Detect which cell encompasses the target text, then output its (x, y) center coordinate. 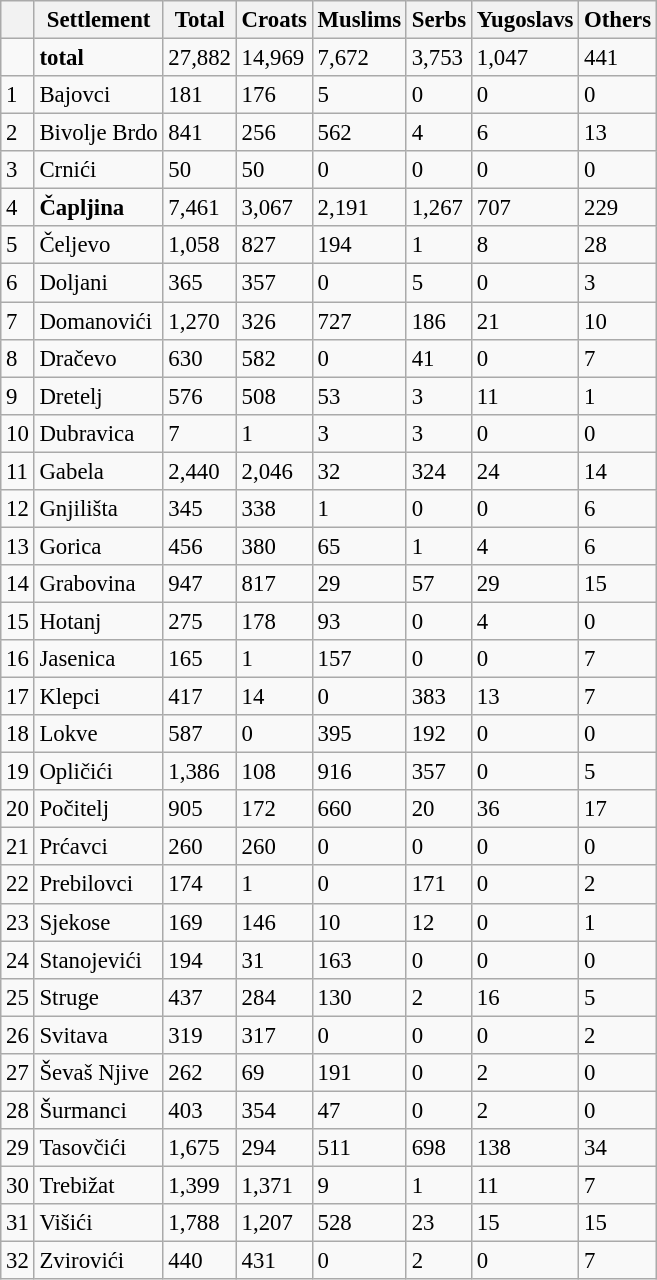
27,882 (200, 58)
338 (274, 509)
Trebižat (98, 1185)
41 (438, 358)
Čeljevo (98, 245)
1,270 (200, 321)
69 (274, 1073)
165 (200, 659)
1,399 (200, 1185)
Struge (98, 997)
Doljani (98, 283)
1,788 (200, 1223)
660 (359, 809)
14,969 (274, 58)
186 (438, 321)
2,191 (359, 208)
157 (359, 659)
727 (359, 321)
365 (200, 283)
Dubravica (98, 433)
562 (359, 133)
275 (200, 621)
36 (524, 809)
Croats (274, 20)
437 (200, 997)
Višići (98, 1223)
576 (200, 396)
Gorica (98, 546)
582 (274, 358)
171 (438, 885)
130 (359, 997)
26 (18, 1035)
1,386 (200, 772)
65 (359, 546)
319 (200, 1035)
Sjekose (98, 922)
Tasovčići (98, 1148)
22 (18, 885)
441 (618, 58)
19 (18, 772)
Bivolje Brdo (98, 133)
916 (359, 772)
34 (618, 1148)
354 (274, 1110)
317 (274, 1035)
169 (200, 922)
163 (359, 960)
191 (359, 1073)
27 (18, 1073)
905 (200, 809)
3,067 (274, 208)
345 (200, 509)
Muslims (359, 20)
947 (200, 584)
Zvirovići (98, 1261)
93 (359, 621)
630 (200, 358)
508 (274, 396)
284 (274, 997)
Gnjilišta (98, 509)
294 (274, 1148)
Prebilovci (98, 885)
1,267 (438, 208)
47 (359, 1110)
1,371 (274, 1185)
1,675 (200, 1148)
2,046 (274, 471)
176 (274, 95)
Bajovci (98, 95)
456 (200, 546)
178 (274, 621)
262 (200, 1073)
Serbs (438, 20)
431 (274, 1261)
30 (18, 1185)
7,461 (200, 208)
1,047 (524, 58)
Dračevo (98, 358)
1,058 (200, 245)
Hotanj (98, 621)
Opličići (98, 772)
Gabela (98, 471)
841 (200, 133)
511 (359, 1148)
Počitelj (98, 809)
Svitava (98, 1035)
Prćavci (98, 847)
817 (274, 584)
181 (200, 95)
53 (359, 396)
827 (274, 245)
587 (200, 734)
698 (438, 1148)
3,753 (438, 58)
Grabovina (98, 584)
417 (200, 697)
Total (200, 20)
Klepci (98, 697)
324 (438, 471)
57 (438, 584)
Čapljina (98, 208)
403 (200, 1110)
229 (618, 208)
Settlement (98, 20)
Šurmanci (98, 1110)
Dretelj (98, 396)
192 (438, 734)
256 (274, 133)
2,440 (200, 471)
326 (274, 321)
Lokve (98, 734)
7,672 (359, 58)
Jasenica (98, 659)
Crnići (98, 170)
25 (18, 997)
528 (359, 1223)
707 (524, 208)
108 (274, 772)
174 (200, 885)
Ševaš Njive (98, 1073)
Yugoslavs (524, 20)
Stanojevići (98, 960)
Domanovići (98, 321)
383 (438, 697)
18 (18, 734)
138 (524, 1148)
Others (618, 20)
440 (200, 1261)
total (98, 58)
1,207 (274, 1223)
395 (359, 734)
146 (274, 922)
172 (274, 809)
380 (274, 546)
